Capture the cell that displays the provided text and extract its [X, Y] central coordinate. 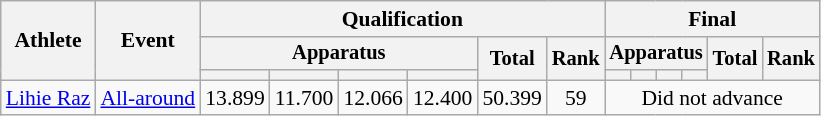
Event [148, 40]
All-around [148, 98]
12.400 [442, 98]
Qualification [402, 19]
Athlete [48, 40]
Lihie Raz [48, 98]
Did not advance [712, 98]
11.700 [304, 98]
13.899 [234, 98]
50.399 [512, 98]
Final [712, 19]
12.066 [372, 98]
59 [576, 98]
